Locate the cell with the specified text and output its [X, Y] center coordinate. 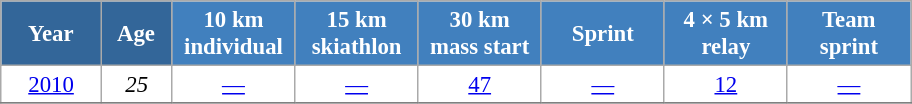
Sprint [602, 34]
47 [480, 85]
Team sprint [848, 34]
25 [136, 85]
Year [52, 34]
4 × 5 km relay [726, 34]
12 [726, 85]
Age [136, 34]
10 km individual [234, 34]
2010 [52, 85]
30 km mass start [480, 34]
15 km skiathlon [356, 34]
